Search for the cell housing the specified text and yield its [X, Y] center coordinate. 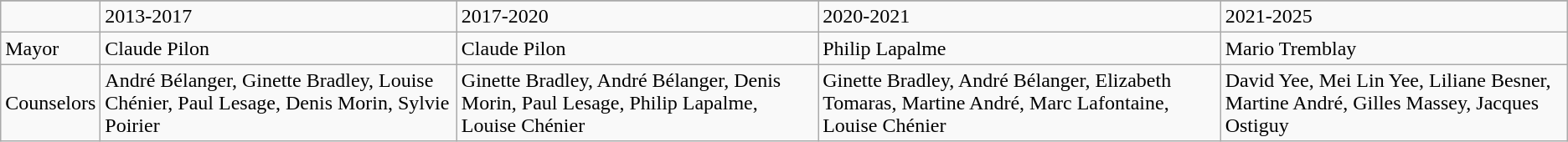
André Bélanger, Ginette Bradley, Louise Chénier, Paul Lesage, Denis Morin, Sylvie Poirier [278, 103]
2013-2017 [278, 17]
Ginette Bradley, André Bélanger, Elizabeth Tomaras, Martine André, Marc Lafontaine, Louise Chénier [1019, 103]
2021-2025 [1394, 17]
Ginette Bradley, André Bélanger, Denis Morin, Paul Lesage, Philip Lapalme, Louise Chénier [637, 103]
2017-2020 [637, 17]
Counselors [50, 103]
David Yee, Mei Lin Yee, Liliane Besner, Martine André, Gilles Massey, Jacques Ostiguy [1394, 103]
Mayor [50, 48]
Mario Tremblay [1394, 48]
Philip Lapalme [1019, 48]
2020-2021 [1019, 17]
